Return (X, Y) of the center of cell containing provided text 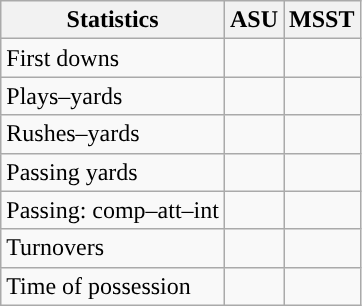
MSST (322, 20)
Plays–yards (113, 96)
First downs (113, 58)
Turnovers (113, 248)
Passing yards (113, 172)
Passing: comp–att–int (113, 210)
ASU (254, 20)
Statistics (113, 20)
Rushes–yards (113, 134)
Time of possession (113, 286)
